Output the (x, y) coordinate of the center of the cell containing the given text.  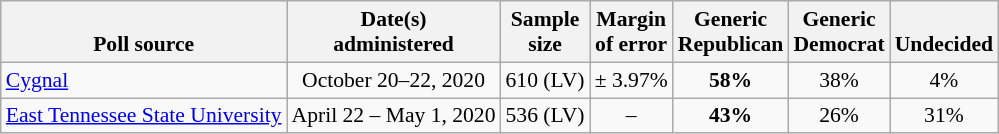
Cygnal (144, 80)
GenericDemocrat (838, 32)
October 20–22, 2020 (394, 80)
Date(s)administered (394, 32)
GenericRepublican (731, 32)
4% (944, 80)
31% (944, 116)
± 3.97% (632, 80)
536 (LV) (546, 116)
East Tennessee State University (144, 116)
Samplesize (546, 32)
26% (838, 116)
610 (LV) (546, 80)
April 22 – May 1, 2020 (394, 116)
Undecided (944, 32)
43% (731, 116)
58% (731, 80)
Poll source (144, 32)
38% (838, 80)
Marginof error (632, 32)
– (632, 116)
